Pinpoint the cell where the given text exists, returning its [X, Y] midpoint coordinate. 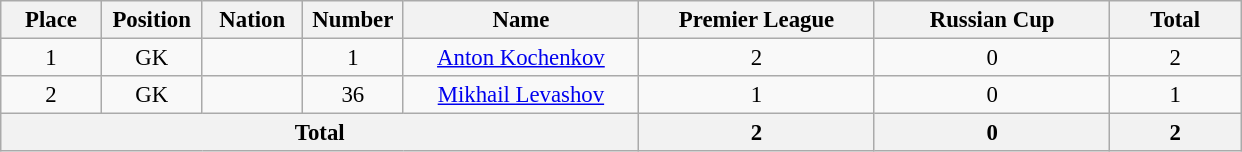
Premier League [757, 20]
Number [354, 20]
Anton Kochenkov [521, 58]
Nation [252, 20]
Russian Cup [992, 20]
Mikhail Levashov [521, 95]
Place [52, 20]
Name [521, 20]
Position [152, 20]
36 [354, 95]
